Determine the (x, y) coordinate at the center of the cell enclosing the given text.  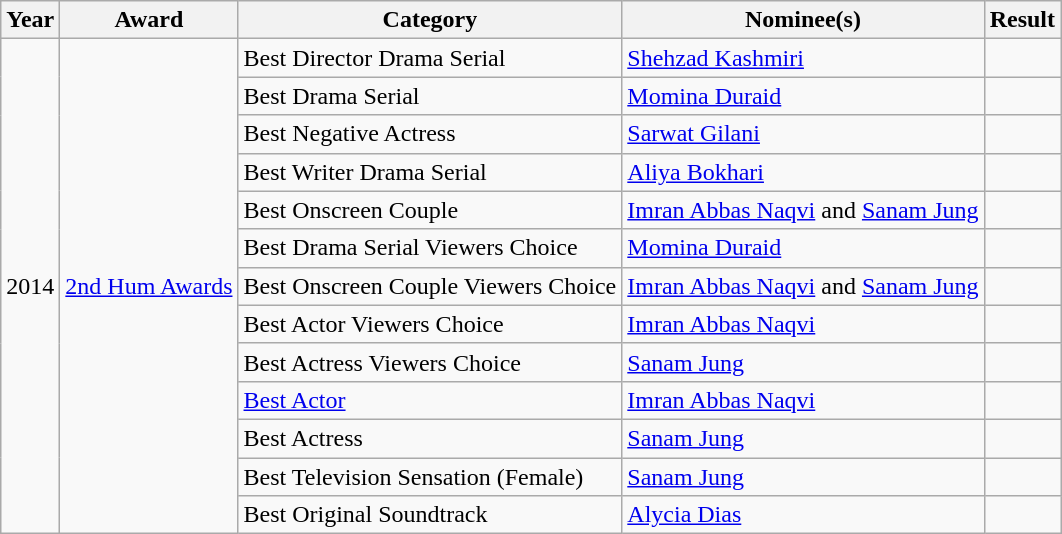
Award (149, 20)
Nominee(s) (803, 20)
Shehzad Kashmiri (803, 58)
Best Actress (430, 438)
Year (30, 20)
2014 (30, 286)
Best Drama Serial (430, 96)
Best Television Sensation (Female) (430, 477)
Sarwat Gilani (803, 134)
Best Actress Viewers Choice (430, 362)
Best Director Drama Serial (430, 58)
Best Actor Viewers Choice (430, 324)
Result (1022, 20)
Best Original Soundtrack (430, 515)
Alycia Dias (803, 515)
Best Onscreen Couple Viewers Choice (430, 286)
2nd Hum Awards (149, 286)
Best Drama Serial Viewers Choice (430, 248)
Category (430, 20)
Best Actor (430, 400)
Aliya Bokhari (803, 172)
Best Onscreen Couple (430, 210)
Best Writer Drama Serial (430, 172)
Best Negative Actress (430, 134)
